For the text-containing cell, return its midpoint in (x, y) coordinate format. 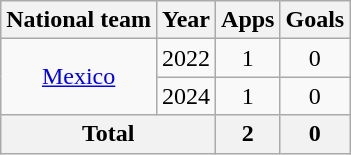
Goals (315, 20)
2024 (186, 96)
Total (108, 134)
Mexico (79, 77)
2 (248, 134)
Apps (248, 20)
National team (79, 20)
2022 (186, 58)
Year (186, 20)
